Determine the [x, y] coordinate at the center of the cell enclosing the given text.  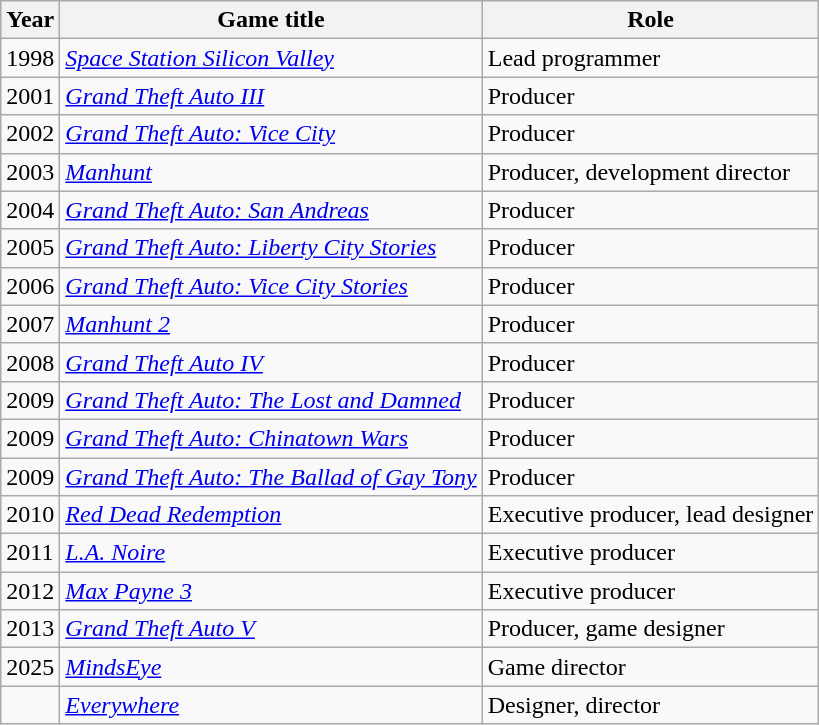
2010 [30, 515]
Grand Theft Auto: Vice City [271, 134]
MindsEye [271, 667]
Lead programmer [650, 58]
Everywhere [271, 705]
2011 [30, 553]
Designer, director [650, 705]
Grand Theft Auto: The Lost and Damned [271, 400]
Grand Theft Auto IV [271, 362]
Grand Theft Auto: San Andreas [271, 210]
Game title [271, 20]
1998 [30, 58]
2007 [30, 324]
Space Station Silicon Valley [271, 58]
2012 [30, 591]
Grand Theft Auto III [271, 96]
Producer, development director [650, 172]
Manhunt [271, 172]
2013 [30, 629]
2003 [30, 172]
Game director [650, 667]
Grand Theft Auto: Vice City Stories [271, 286]
Manhunt 2 [271, 324]
2008 [30, 362]
Max Payne 3 [271, 591]
2004 [30, 210]
Grand Theft Auto: The Ballad of Gay Tony [271, 477]
Red Dead Redemption [271, 515]
2001 [30, 96]
2005 [30, 248]
Executive producer, lead designer [650, 515]
2002 [30, 134]
Grand Theft Auto: Chinatown Wars [271, 438]
Producer, game designer [650, 629]
2025 [30, 667]
Year [30, 20]
Grand Theft Auto V [271, 629]
Grand Theft Auto: Liberty City Stories [271, 248]
L.A. Noire [271, 553]
2006 [30, 286]
Role [650, 20]
